From the cell containing the given text, extract its center point as (x, y) coordinate. 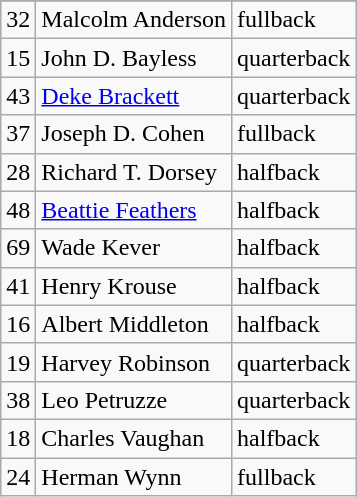
Albert Middleton (134, 324)
Richard T. Dorsey (134, 172)
37 (18, 134)
41 (18, 286)
28 (18, 172)
Charles Vaughan (134, 438)
John D. Bayless (134, 58)
16 (18, 324)
Joseph D. Cohen (134, 134)
38 (18, 400)
19 (18, 362)
Henry Krouse (134, 286)
Harvey Robinson (134, 362)
Leo Petruzze (134, 400)
32 (18, 20)
Herman Wynn (134, 477)
24 (18, 477)
48 (18, 210)
43 (18, 96)
Wade Kever (134, 248)
Beattie Feathers (134, 210)
Malcolm Anderson (134, 20)
Deke Brackett (134, 96)
15 (18, 58)
18 (18, 438)
69 (18, 248)
